Find where the given text appears and provide that cell's center as (X, Y) coordinate. 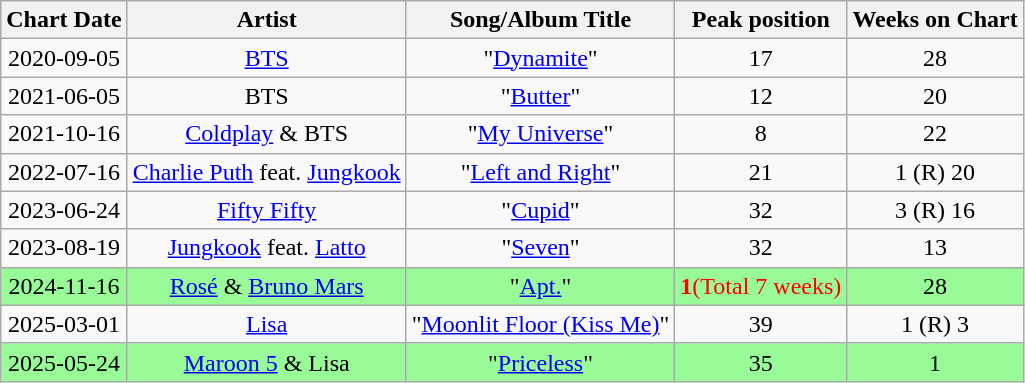
21 (761, 172)
Weeks on Chart (935, 20)
"Moonlit Floor (Kiss Me)" (540, 324)
17 (761, 58)
Peak position (761, 20)
2021-10-16 (64, 134)
"Apt." (540, 286)
"Butter" (540, 96)
"Priceless" (540, 362)
8 (761, 134)
2021-06-05 (64, 96)
Rosé & Bruno Mars (266, 286)
3 (R) 16 (935, 210)
2022-07-16 (64, 172)
2020-09-05 (64, 58)
12 (761, 96)
22 (935, 134)
"Seven" (540, 248)
Charlie Puth feat. Jungkook (266, 172)
2025-03-01 (64, 324)
"Cupid" (540, 210)
Lisa (266, 324)
Coldplay & BTS (266, 134)
Song/Album Title (540, 20)
20 (935, 96)
1 (R) 3 (935, 324)
Maroon 5 & Lisa (266, 362)
Fifty Fifty (266, 210)
1(Total 7 weeks) (761, 286)
13 (935, 248)
1 (935, 362)
2024-11-16 (64, 286)
"Dynamite" (540, 58)
Artist (266, 20)
2023-06-24 (64, 210)
"My Universe" (540, 134)
35 (761, 362)
Jungkook feat. Latto (266, 248)
2025-05-24 (64, 362)
Chart Date (64, 20)
39 (761, 324)
2023-08-19 (64, 248)
1 (R) 20 (935, 172)
"Left and Right" (540, 172)
